Provide the [x, y] coordinate of the cell's center where the given text is located.  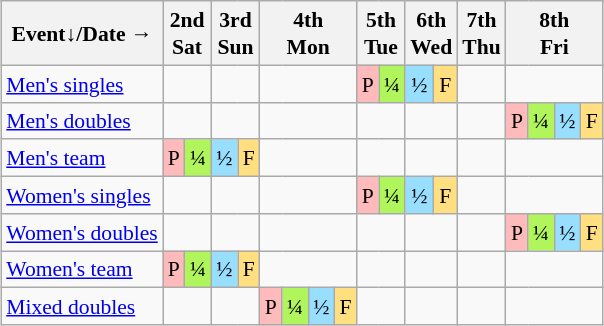
Men's singles [82, 84]
6thWed [431, 33]
2ndSat [187, 33]
3rdSun [235, 33]
Women's doubles [82, 232]
8thFri [554, 33]
Event↓/Date → [82, 33]
Women's singles [82, 194]
Mixed doubles [82, 306]
7thThu [482, 33]
Men's doubles [82, 120]
4thMon [308, 33]
Women's team [82, 268]
5thTue [381, 33]
Men's team [82, 158]
